Extract the (X, Y) coordinate from the center of the cell holding the provided text.  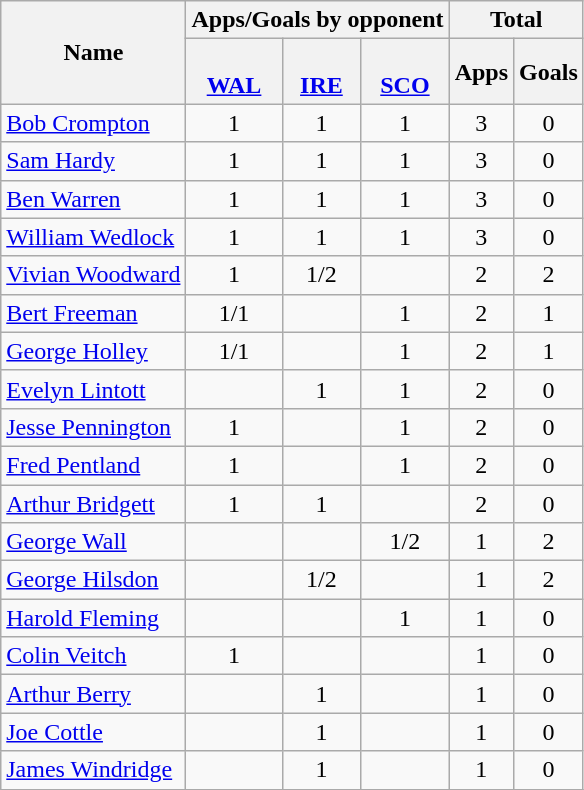
Fred Pentland (94, 465)
Jesse Pennington (94, 427)
SCO (405, 72)
IRE (322, 72)
Joe Cottle (94, 732)
Sam Hardy (94, 161)
Bob Crompton (94, 123)
Total (516, 20)
Bert Freeman (94, 313)
Ben Warren (94, 199)
Name (94, 52)
Harold Fleming (94, 618)
Vivian Woodward (94, 275)
Evelyn Lintott (94, 389)
WAL (234, 72)
Goals (549, 72)
Apps (481, 72)
James Windridge (94, 770)
Arthur Berry (94, 694)
William Wedlock (94, 237)
George Hilsdon (94, 580)
Apps/Goals by opponent (318, 20)
George Holley (94, 351)
Colin Veitch (94, 656)
Arthur Bridgett (94, 503)
George Wall (94, 542)
